Capture the cell that displays the provided text and extract its [X, Y] central coordinate. 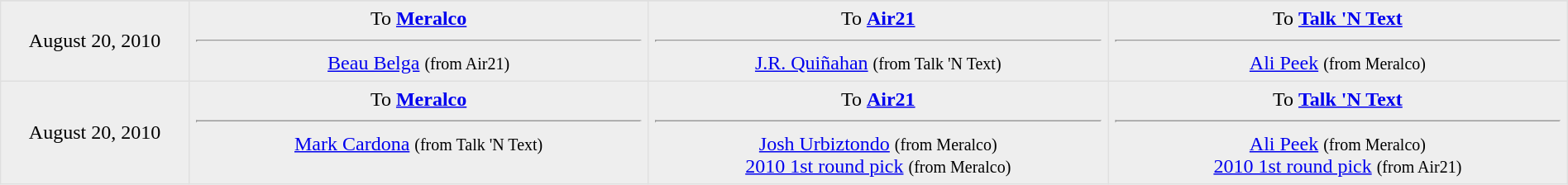
To MeralcoBeau Belga (from Air21) [418, 41]
To Air21J.R. Quiñahan (from Talk 'N Text) [878, 41]
To MeralcoMark Cardona (from Talk 'N Text) [418, 132]
To Talk 'N TextAli Peek (from Meralco) [1338, 41]
To Air21Josh Urbiztondo (from Meralco)2010 1st round pick (from Meralco) [878, 132]
To Talk 'N TextAli Peek (from Meralco) 2010 1st round pick (from Air21) [1338, 132]
